Determine the [X, Y] coordinate at the center of the cell enclosing the given text.  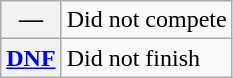
DNF [31, 58]
— [31, 20]
Did not compete [146, 20]
Did not finish [146, 58]
